Pinpoint the cell where the given text exists, returning its [x, y] midpoint coordinate. 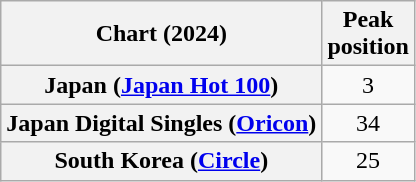
Peakposition [368, 34]
34 [368, 123]
Japan Digital Singles (Oricon) [162, 123]
3 [368, 85]
Japan (Japan Hot 100) [162, 85]
Chart (2024) [162, 34]
South Korea (Circle) [162, 161]
25 [368, 161]
